Return the (X, Y) coordinate for the center point of the cell that contains the specified text.  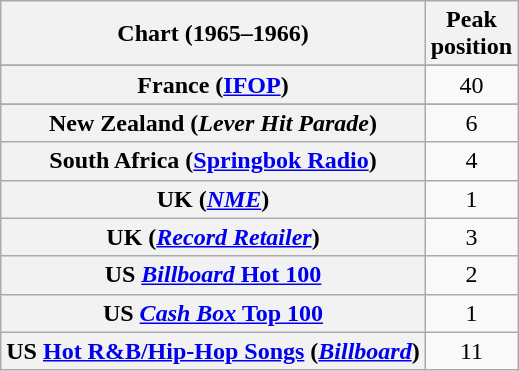
6 (471, 123)
France (IFOP) (213, 85)
3 (471, 237)
Peakposition (471, 34)
11 (471, 351)
South Africa (Springbok Radio) (213, 161)
40 (471, 85)
2 (471, 275)
US Hot R&B/Hip-Hop Songs (Billboard) (213, 351)
Chart (1965–1966) (213, 34)
UK (NME) (213, 199)
US Billboard Hot 100 (213, 275)
UK (Record Retailer) (213, 237)
4 (471, 161)
US Cash Box Top 100 (213, 313)
New Zealand (Lever Hit Parade) (213, 123)
